From the cell containing the given text, extract its center point as (X, Y) coordinate. 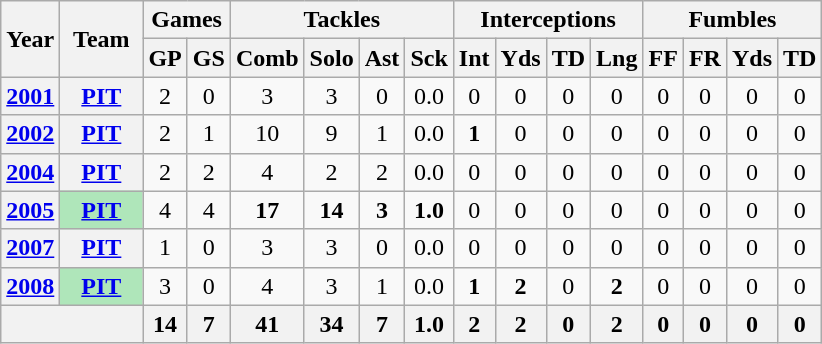
Sck (429, 58)
Tackles (342, 20)
2002 (30, 134)
Int (474, 58)
17 (267, 210)
Ast (382, 58)
FF (663, 58)
2008 (30, 286)
FR (704, 58)
Year (30, 39)
34 (332, 324)
Lng (617, 58)
2007 (30, 248)
Interceptions (548, 20)
Fumbles (732, 20)
2005 (30, 210)
Team (102, 39)
41 (267, 324)
GS (208, 58)
2004 (30, 172)
2001 (30, 96)
Comb (267, 58)
9 (332, 134)
Solo (332, 58)
GP (165, 58)
Games (186, 20)
10 (267, 134)
